Extract the [x, y] coordinate from the center of the cell holding the provided text.  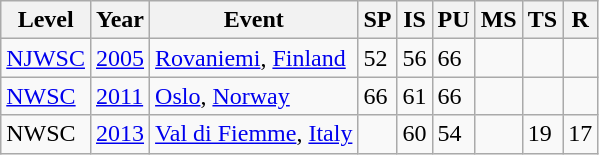
Val di Fiemme, Italy [254, 134]
IS [414, 20]
Rovaniemi, Finland [254, 58]
54 [454, 134]
56 [414, 58]
2005 [120, 58]
SP [378, 20]
61 [414, 96]
2013 [120, 134]
2011 [120, 96]
17 [580, 134]
Event [254, 20]
R [580, 20]
60 [414, 134]
PU [454, 20]
Oslo, Norway [254, 96]
MS [498, 20]
19 [542, 134]
NJWSC [46, 58]
52 [378, 58]
TS [542, 20]
Level [46, 20]
Year [120, 20]
